Capture the cell that displays the provided text and extract its (x, y) central coordinate. 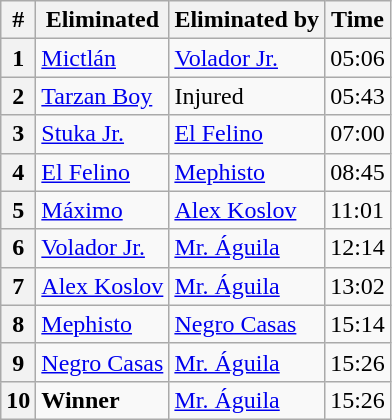
11:01 (358, 210)
Stuka Jr. (102, 134)
Winner (102, 400)
12:14 (358, 248)
Mictlán (102, 58)
Time (358, 20)
5 (18, 210)
Eliminated by (247, 20)
10 (18, 400)
05:43 (358, 96)
Tarzan Boy (102, 96)
2 (18, 96)
Eliminated (102, 20)
8 (18, 324)
4 (18, 172)
9 (18, 362)
Injured (247, 96)
1 (18, 58)
07:00 (358, 134)
08:45 (358, 172)
3 (18, 134)
13:02 (358, 286)
05:06 (358, 58)
6 (18, 248)
7 (18, 286)
15:14 (358, 324)
Máximo (102, 210)
# (18, 20)
